Locate the cell with the specified text and output its [x, y] center coordinate. 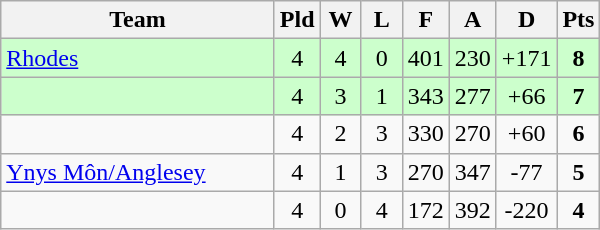
A [472, 20]
Pld [297, 20]
5 [578, 172]
-77 [526, 172]
2 [340, 134]
343 [426, 96]
W [340, 20]
277 [472, 96]
F [426, 20]
Rhodes [138, 58]
330 [426, 134]
172 [426, 210]
D [526, 20]
347 [472, 172]
7 [578, 96]
+60 [526, 134]
Ynys Môn/Anglesey [138, 172]
8 [578, 58]
Pts [578, 20]
401 [426, 58]
+66 [526, 96]
+171 [526, 58]
Team [138, 20]
6 [578, 134]
392 [472, 210]
-220 [526, 210]
L [382, 20]
230 [472, 58]
